Pinpoint the cell where the given text exists, returning its (X, Y) midpoint coordinate. 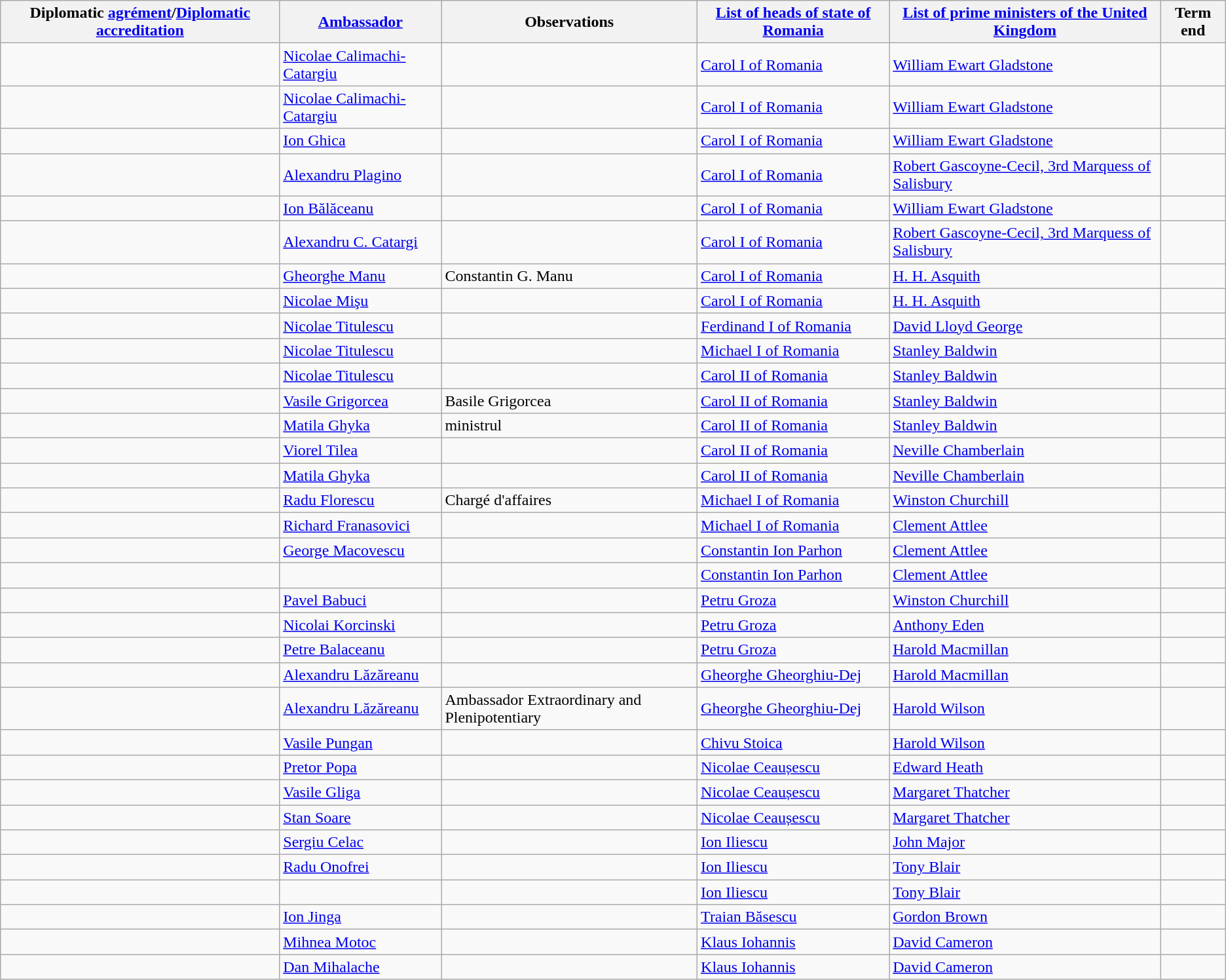
Alexandru C. Catargi (360, 242)
John Major (1025, 842)
Ambassador (360, 22)
Diplomatic agrément/Diplomatic accreditation (140, 22)
Mihnea Motoc (360, 942)
Vasile Grigorcea (360, 400)
David Lloyd George (1025, 326)
Gheorghe Manu (360, 276)
Stan Soare (360, 817)
Ion Bălăceanu (360, 208)
Chivu Stoica (794, 742)
Basile Grigorcea (570, 400)
Anthony Eden (1025, 625)
Traian Băsescu (794, 917)
Observations (570, 22)
Gordon Brown (1025, 917)
George Macovescu (360, 550)
List of prime ministers of the United Kingdom (1025, 22)
ministrul (570, 426)
Pavel Babuci (360, 600)
Ambassador Extraordinary and Plenipotentiary (570, 709)
Radu Florescu (360, 500)
Edward Heath (1025, 767)
Vasile Gliga (360, 792)
Ion Jinga (360, 917)
Radu Onofrei (360, 867)
List of heads of state of Romania (794, 22)
Nicolai Korcinski (360, 625)
Vasile Pungan (360, 742)
Pretor Popa (360, 767)
Constantin G. Manu (570, 276)
Dan Mihalache (360, 967)
Term end (1193, 22)
Chargé d'affaires (570, 500)
Viorel Tilea (360, 451)
Nicolae Mişu (360, 301)
Ion Ghica (360, 141)
Sergiu Celac (360, 842)
Petre Balaceanu (360, 650)
Ferdinand I of Romania (794, 326)
Alexandru Plagino (360, 174)
Richard Franasovici (360, 525)
